Scan for the cell matching the given text and deliver its (X, Y) coordinate at center. 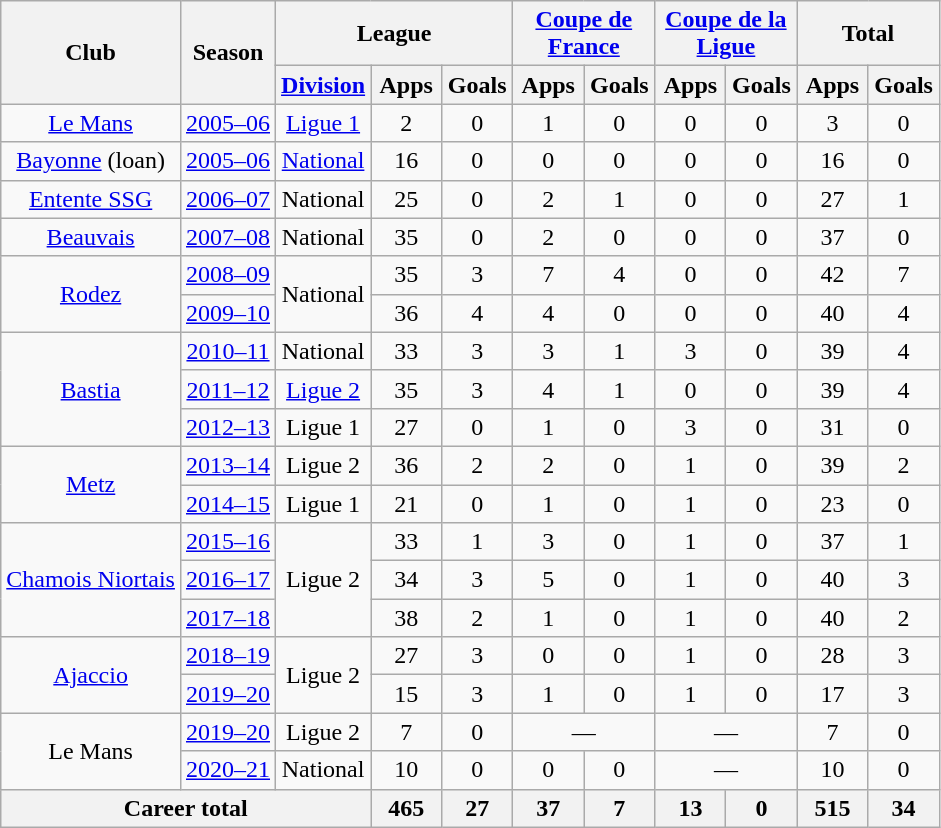
515 (832, 808)
2015–16 (228, 542)
2007–08 (228, 237)
25 (406, 199)
15 (406, 694)
League (394, 34)
Chamois Niortais (91, 580)
2020–21 (228, 770)
Ajaccio (91, 675)
Coupe de France (584, 34)
2006–07 (228, 199)
465 (406, 808)
28 (832, 656)
23 (832, 503)
Season (228, 52)
2017–18 (228, 618)
2008–09 (228, 275)
Beauvais (91, 237)
Total (868, 34)
2010–11 (228, 351)
2018–19 (228, 656)
2014–15 (228, 503)
2011–12 (228, 389)
2013–14 (228, 465)
21 (406, 503)
Metz (91, 484)
Bayonne (loan) (91, 161)
Bastia (91, 389)
38 (406, 618)
2012–13 (228, 427)
Rodez (91, 294)
Career total (186, 808)
Division (324, 85)
2009–10 (228, 313)
Coupe de la Ligue (726, 34)
5 (548, 580)
2016–17 (228, 580)
31 (832, 427)
13 (690, 808)
42 (832, 275)
Club (91, 52)
17 (832, 694)
Entente SSG (91, 199)
